Extract the [X, Y] coordinate from the center of the cell holding the provided text.  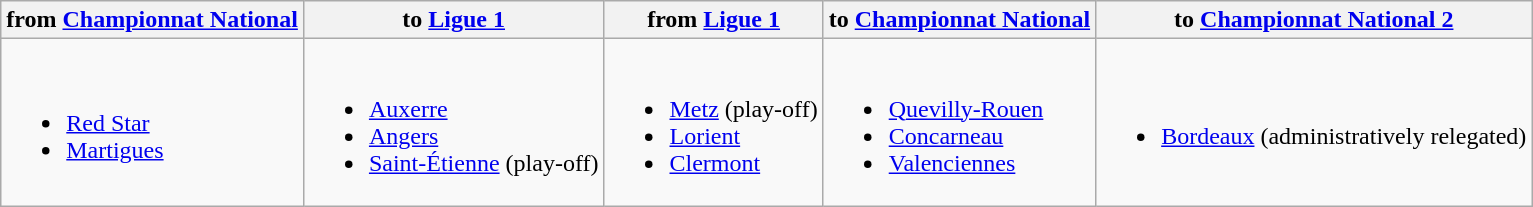
Metz (play-off)LorientClermont [714, 122]
from Championnat National [152, 20]
AuxerreAngersSaint-Étienne (play-off) [454, 122]
Bordeaux (administratively relegated) [1314, 122]
from Ligue 1 [714, 20]
Red StarMartigues [152, 122]
Quevilly-RouenConcarneauValenciennes [959, 122]
to Ligue 1 [454, 20]
to Championnat National [959, 20]
to Championnat National 2 [1314, 20]
